Scan for the cell matching the given text and deliver its (X, Y) coordinate at center. 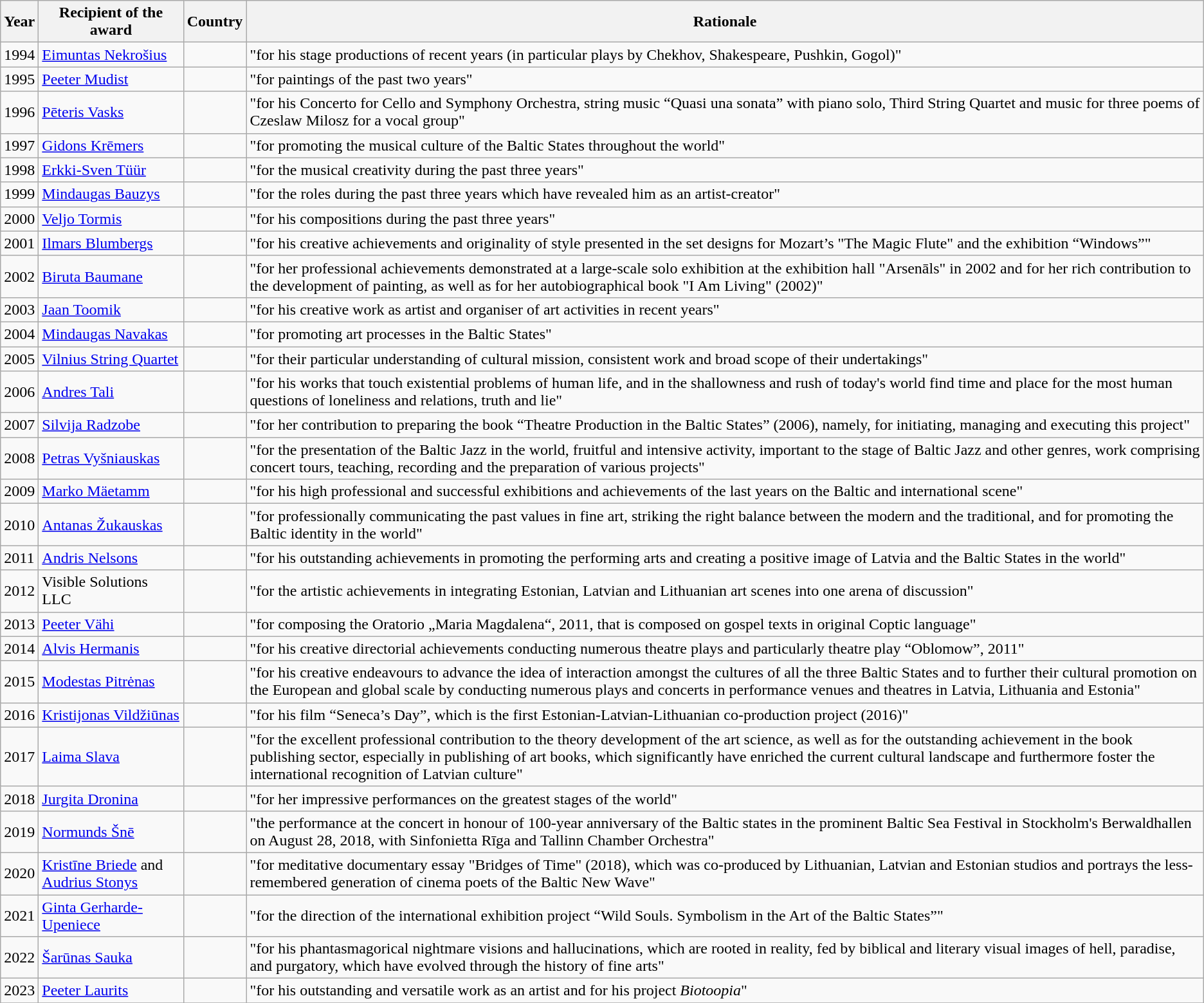
Rationale (725, 22)
"for his creative work as artist and organiser of art activities in recent years" (725, 309)
Laima Slava (111, 757)
Jurgita Dronina (111, 798)
"for his outstanding and versatile work as an artist and for his project Biotoopia" (725, 991)
2015 (19, 682)
Modestas Pitrėnas (111, 682)
Eimuntas Nekrošius (111, 55)
2008 (19, 458)
Petras Vyšniauskas (111, 458)
Biruta Baumane (111, 277)
"for his stage productions of recent years (in particular plays by Chekhov, Shakespeare, Pushkin, Gogol)" (725, 55)
Kristijonas Vildžiūnas (111, 715)
Year (19, 22)
2014 (19, 649)
"for the artistic achievements in integrating Estonian, Latvian and Lithuanian art scenes into one arena of discussion" (725, 591)
2004 (19, 334)
"for promoting the musical culture of the Baltic States throughout the world" (725, 145)
"for his high professional and successful exhibitions and achievements of the last years on the Baltic and international scene" (725, 492)
"for their particular understanding of cultural mission, consistent work and broad scope of their undertakings" (725, 358)
Peeter Mudist (111, 79)
Marko Mäetamm (111, 492)
"for the roles during the past three years which have revealed him as an artist-creator" (725, 194)
1996 (19, 112)
2006 (19, 392)
Jaan Toomik (111, 309)
2000 (19, 219)
"for paintings of the past two years" (725, 79)
Visible Solutions LLC (111, 591)
Country (215, 22)
Mindaugas Navakas (111, 334)
"for his creative directorial achievements conducting numerous theatre plays and particularly theatre play “Oblomow”, 2011" (725, 649)
1997 (19, 145)
"for the musical creativity during the past three years" (725, 170)
Silvija Radzobe (111, 425)
"for the direction of the international exhibition project “Wild Souls. Symbolism in the Art of the Baltic States”" (725, 915)
Peeter Vähi (111, 624)
2009 (19, 492)
2019 (19, 831)
Peeter Laurits (111, 991)
Andris Nelsons (111, 558)
Pēteris Vasks (111, 112)
Vilnius String Quartet (111, 358)
2011 (19, 558)
2010 (19, 525)
Kristīne Briede and Audrius Stonys (111, 874)
"for her impressive performances on the greatest stages of the world" (725, 798)
Ginta Gerharde-Upeniece (111, 915)
2005 (19, 358)
Gidons Krēmers (111, 145)
2001 (19, 243)
2007 (19, 425)
"for promoting art processes in the Baltic States" (725, 334)
2022 (19, 957)
2020 (19, 874)
"for his outstanding achievements in promoting the performing arts and creating a positive image of Latvia and the Baltic States in the world" (725, 558)
1995 (19, 79)
Erkki-Sven Tüür (111, 170)
2013 (19, 624)
"for his film “Seneca’s Day”, which is the first Estonian-Latvian-Lithuanian co-production project (2016)" (725, 715)
2023 (19, 991)
Normunds Šnē (111, 831)
Antanas Žukauskas (111, 525)
Alvis Hermanis (111, 649)
2012 (19, 591)
2016 (19, 715)
"for his creative achievements and originality of style presented in the set designs for Mozart’s "The Magic Flute" and the exhibition “Windows”" (725, 243)
"for composing the Oratorio „Maria Magdalena“, 2011, that is composed on gospel texts in original Coptic language" (725, 624)
2002 (19, 277)
1999 (19, 194)
1994 (19, 55)
Andres Tali (111, 392)
2018 (19, 798)
Mindaugas Bauzys (111, 194)
Recipient of the award (111, 22)
2021 (19, 915)
Šarūnas Sauka (111, 957)
2003 (19, 309)
Veljo Tormis (111, 219)
"for his compositions during the past three years" (725, 219)
Ilmars Blumbergs (111, 243)
2017 (19, 757)
1998 (19, 170)
